Locate the cell with the specified text and output its [X, Y] center coordinate. 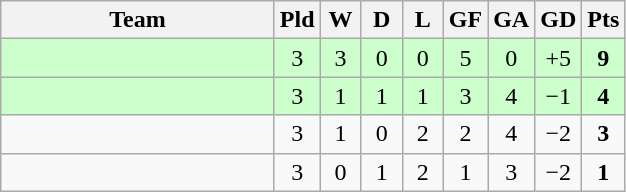
+5 [558, 58]
D [382, 20]
Team [138, 20]
L [422, 20]
Pld [297, 20]
W [340, 20]
GD [558, 20]
5 [465, 58]
−1 [558, 96]
9 [604, 58]
Pts [604, 20]
GA [512, 20]
GF [465, 20]
